Return the (x, y) coordinate for the center point of the cell that contains the specified text.  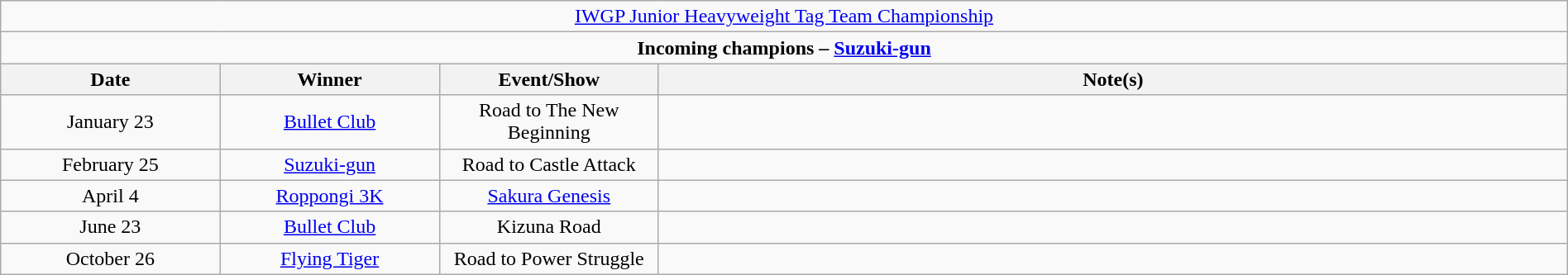
Date (111, 79)
Roppongi 3K (329, 196)
Kizuna Road (549, 227)
IWGP Junior Heavyweight Tag Team Championship (784, 17)
Event/Show (549, 79)
Winner (329, 79)
Road to The New Beginning (549, 122)
Suzuki-gun (329, 164)
Road to Castle Attack (549, 164)
February 25 (111, 164)
October 26 (111, 258)
Flying Tiger (329, 258)
Note(s) (1113, 79)
January 23 (111, 122)
April 4 (111, 196)
Incoming champions – Suzuki-gun (784, 48)
Sakura Genesis (549, 196)
June 23 (111, 227)
Road to Power Struggle (549, 258)
